For the text-containing cell, return its midpoint in [X, Y] coordinate format. 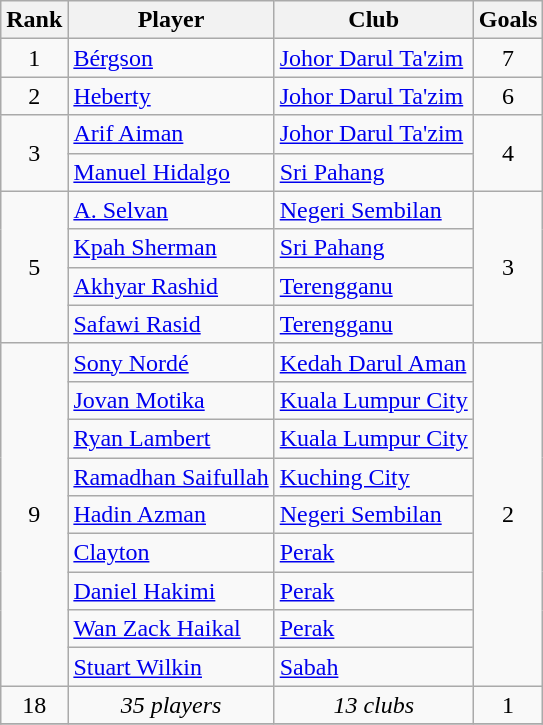
35 players [171, 705]
Bérgson [171, 58]
7 [508, 58]
Heberty [171, 96]
Player [171, 20]
Club [374, 20]
Kuching City [374, 477]
Wan Zack Haikal [171, 629]
9 [34, 514]
Jovan Motika [171, 400]
Arif Aiman [171, 134]
Stuart Wilkin [171, 667]
6 [508, 96]
18 [34, 705]
Sabah [374, 667]
Kpah Sherman [171, 248]
5 [34, 267]
Ryan Lambert [171, 438]
Hadin Azman [171, 515]
Safawi Rasid [171, 324]
Ramadhan Saifullah [171, 477]
4 [508, 153]
Akhyar Rashid [171, 286]
Kedah Darul Aman [374, 362]
Clayton [171, 553]
Manuel Hidalgo [171, 172]
Daniel Hakimi [171, 591]
Rank [34, 20]
A. Selvan [171, 210]
13 clubs [374, 705]
Goals [508, 20]
Sony Nordé [171, 362]
